Return (X, Y) of the center of cell containing provided text 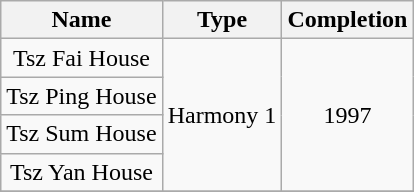
1997 (348, 115)
Harmony 1 (222, 115)
Type (222, 20)
Tsz Ping House (82, 96)
Tsz Fai House (82, 58)
Name (82, 20)
Tsz Sum House (82, 134)
Completion (348, 20)
Tsz Yan House (82, 172)
